Output the (X, Y) coordinate of the center of the cell containing the given text.  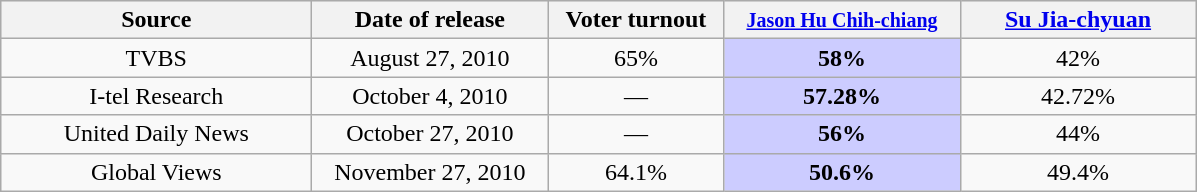
57.28% (842, 96)
56% (842, 134)
65% (636, 58)
TVBS (156, 58)
Source (156, 20)
Date of release (430, 20)
Voter turnout (636, 20)
November 27, 2010 (430, 172)
42% (1078, 58)
October 27, 2010 (430, 134)
42.72% (1078, 96)
United Daily News (156, 134)
I-tel Research (156, 96)
Su Jia-chyuan (1078, 20)
August 27, 2010 (430, 58)
44% (1078, 134)
64.1% (636, 172)
50.6% (842, 172)
Global Views (156, 172)
49.4% (1078, 172)
Jason Hu Chih-chiang (842, 20)
October 4, 2010 (430, 96)
58% (842, 58)
